Return the (x, y) coordinate for the center point of the cell that contains the specified text.  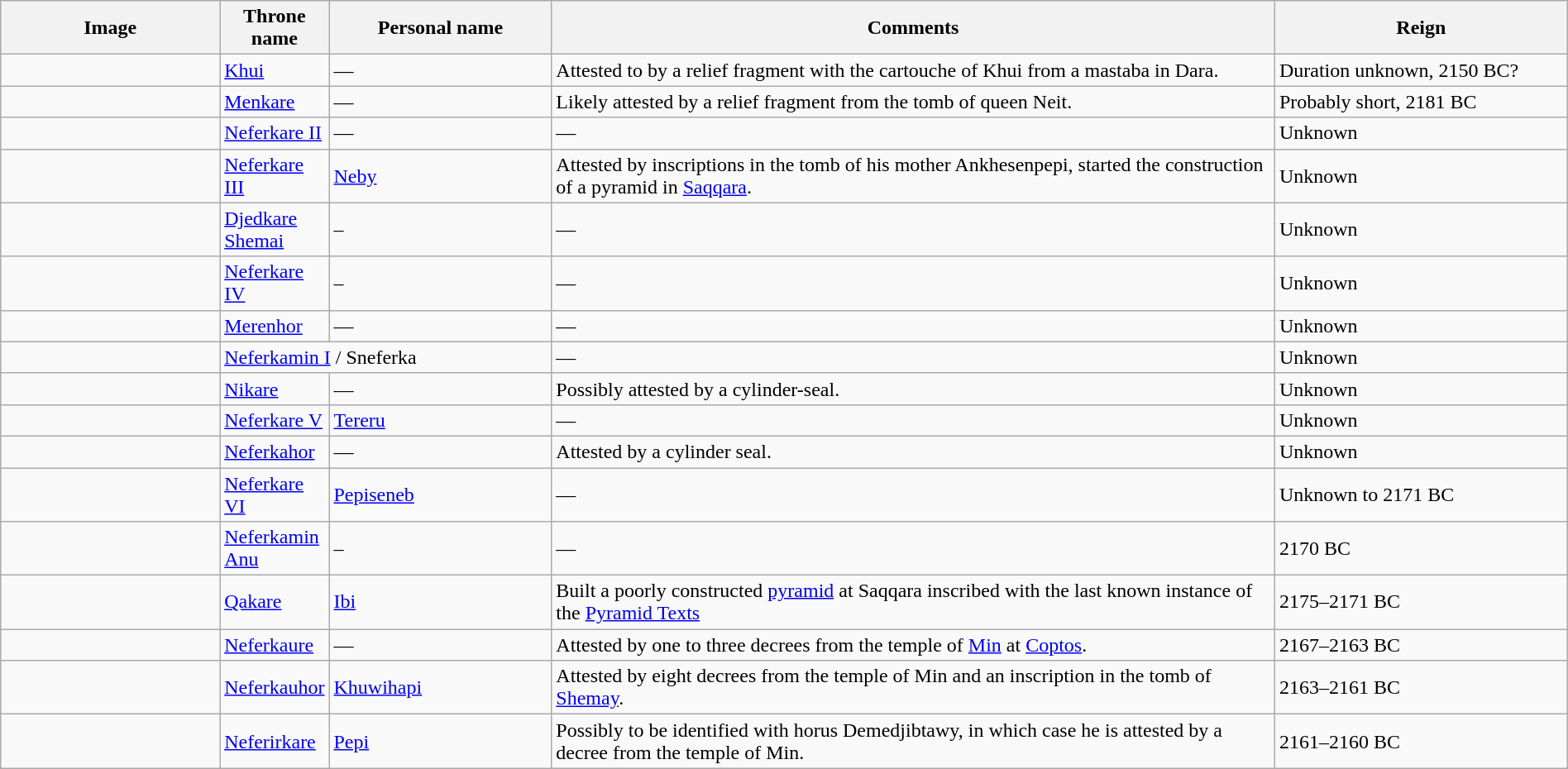
Neferkahor (275, 451)
Attested by one to three decrees from the temple of Min at Coptos. (913, 645)
Neferkare V (275, 420)
Tereru (440, 420)
2167–2163 BC (1421, 645)
Built a poorly constructed pyramid at Saqqara inscribed with the last known instance of the Pyramid Texts (913, 602)
Nikare (275, 389)
Duration unknown, 2150 BC? (1421, 70)
2175–2171 BC (1421, 602)
Neferkare VI (275, 494)
Reign (1421, 28)
Neferkauhor (275, 688)
Khui (275, 70)
Likely attested by a relief fragment from the tomb of queen Neit. (913, 102)
Neferirkare (275, 741)
Neby (440, 175)
Menkare (275, 102)
Neferkamin I / Sneferka (385, 357)
Ibi (440, 602)
Neferkare IV (275, 283)
Neferkare III (275, 175)
Neferkamin Anu (275, 549)
Attested by eight decrees from the temple of Min and an inscription in the tomb of Shemay. (913, 688)
Throne name (275, 28)
Merenhor (275, 326)
Qakare (275, 602)
2161–2160 BC (1421, 741)
Personal name (440, 28)
Unknown to 2171 BC (1421, 494)
Pepi (440, 741)
Attested by inscriptions in the tomb of his mother Ankhesenpepi, started the construction of a pyramid in Saqqara. (913, 175)
Possibly attested by a cylinder-seal. (913, 389)
Khuwihapi (440, 688)
Attested by a cylinder seal. (913, 451)
2163–2161 BC (1421, 688)
Pepiseneb (440, 494)
Neferkare II (275, 133)
Possibly to be identified with horus Demedjibtawy, in which case he is attested by a decree from the temple of Min. (913, 741)
Probably short, 2181 BC (1421, 102)
Comments (913, 28)
Attested to by a relief fragment with the cartouche of Khui from a mastaba in Dara. (913, 70)
Image (111, 28)
Djedkare Shemai (275, 230)
2170 BC (1421, 549)
Neferkaure (275, 645)
